Extract the [x, y] coordinate from the center of the cell holding the provided text.  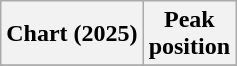
Peakposition [189, 34]
Chart (2025) [72, 34]
